Scan for the cell matching the given text and deliver its [x, y] coordinate at center. 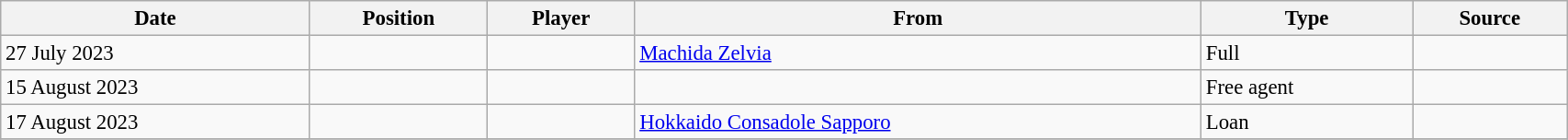
Type [1306, 18]
Source [1490, 18]
Full [1306, 53]
Free agent [1306, 87]
From [919, 18]
Loan [1306, 122]
Machida Zelvia [919, 53]
15 August 2023 [155, 87]
Player [561, 18]
Hokkaido Consadole Sapporo [919, 122]
27 July 2023 [155, 53]
Position [399, 18]
17 August 2023 [155, 122]
Date [155, 18]
